Scan for the cell matching the given text and deliver its (x, y) coordinate at center. 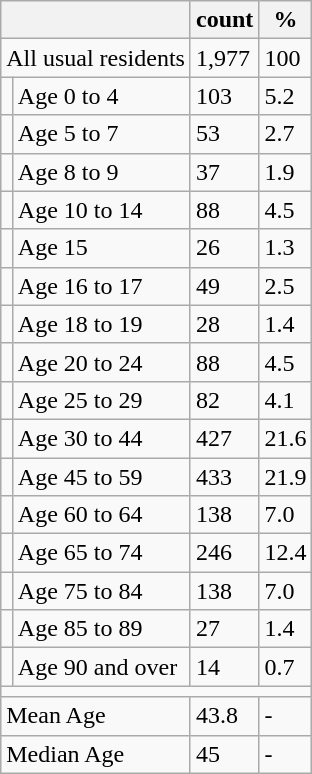
427 (224, 438)
Age 16 to 17 (101, 286)
Age 85 to 89 (101, 629)
2.5 (286, 286)
Age 60 to 64 (101, 515)
4.1 (286, 400)
45 (224, 754)
43.8 (224, 716)
14 (224, 667)
27 (224, 629)
Age 18 to 19 (101, 324)
Age 90 and over (101, 667)
5.2 (286, 96)
1,977 (224, 58)
100 (286, 58)
Age 0 to 4 (101, 96)
1.3 (286, 248)
Age 45 to 59 (101, 477)
103 (224, 96)
49 (224, 286)
Age 75 to 84 (101, 591)
All usual residents (96, 58)
0.7 (286, 667)
28 (224, 324)
12.4 (286, 553)
Age 30 to 44 (101, 438)
21.9 (286, 477)
82 (224, 400)
Mean Age (96, 716)
Age 5 to 7 (101, 134)
Age 20 to 24 (101, 362)
Age 25 to 29 (101, 400)
433 (224, 477)
% (286, 20)
1.9 (286, 172)
2.7 (286, 134)
246 (224, 553)
Age 15 (101, 248)
21.6 (286, 438)
37 (224, 172)
count (224, 20)
Age 8 to 9 (101, 172)
53 (224, 134)
26 (224, 248)
Age 65 to 74 (101, 553)
Median Age (96, 754)
Age 10 to 14 (101, 210)
